For the text-containing cell, return its midpoint in (x, y) coordinate format. 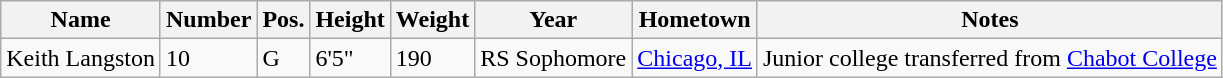
Pos. (284, 20)
6'5" (350, 58)
G (284, 58)
Height (350, 20)
Weight (432, 20)
Number (208, 20)
Name (81, 20)
10 (208, 58)
Hometown (695, 20)
Chicago, IL (695, 58)
RS Sophomore (554, 58)
190 (432, 58)
Keith Langston (81, 58)
Notes (990, 20)
Year (554, 20)
Junior college transferred from Chabot College (990, 58)
